Provide the [x, y] coordinate of the cell's center where the given text is located.  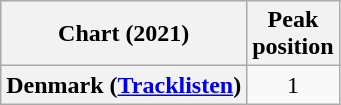
Denmark (Tracklisten) [124, 85]
Chart (2021) [124, 34]
Peakposition [293, 34]
1 [293, 85]
